Capture the cell that displays the provided text and extract its (X, Y) central coordinate. 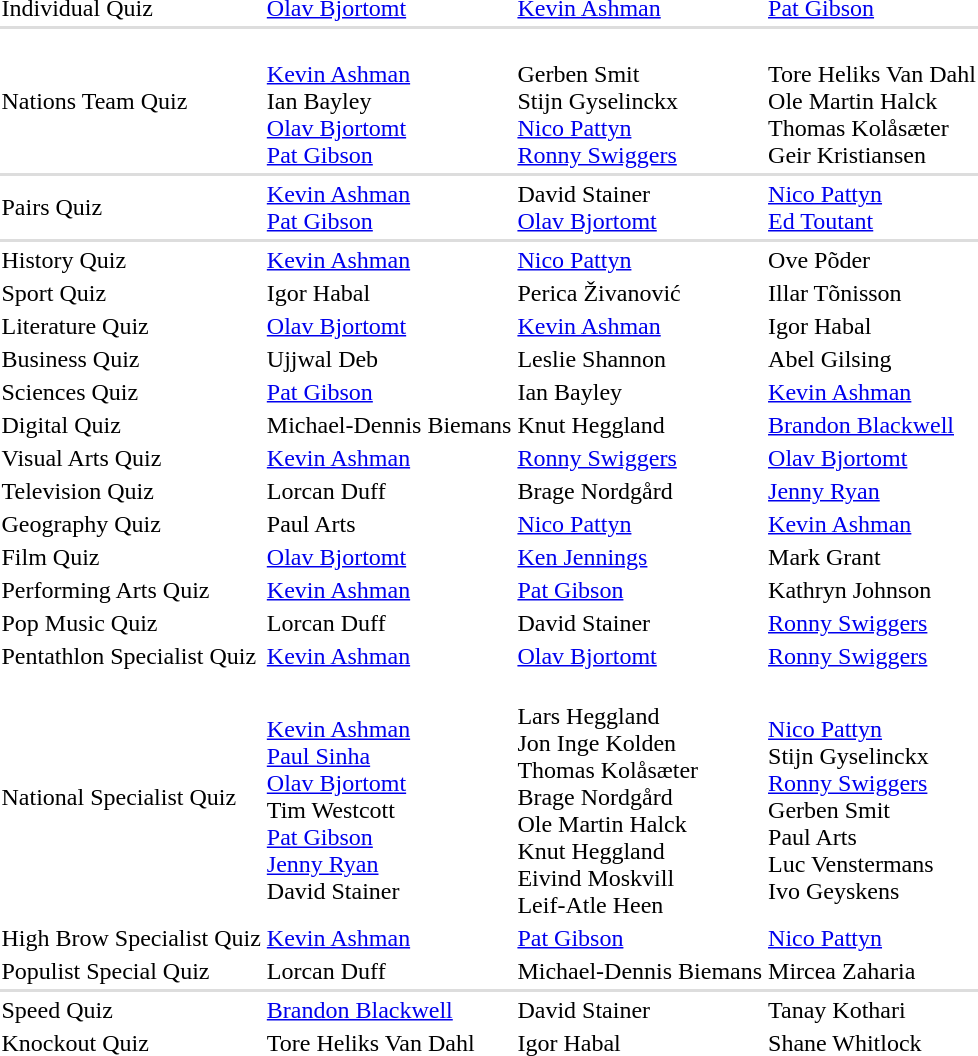
Mark Grant (872, 557)
Pentathlon Specialist Quiz (131, 656)
Lars HegglandJon Inge KoldenThomas KolåsæterBrage NordgårdOle Martin HalckKnut HegglandEivind MoskvillLeif-Atle Heen (640, 797)
Leslie Shannon (640, 359)
Kevin AshmanIan BayleyOlav BjortomtPat Gibson (389, 101)
Sport Quiz (131, 293)
Kevin Ashman Pat Gibson (389, 208)
Digital Quiz (131, 425)
Ken Jennings (640, 557)
Pairs Quiz (131, 208)
Nico Pattyn Ed Toutant (872, 208)
Paul Arts (389, 524)
Kathryn Johnson (872, 590)
Visual Arts Quiz (131, 458)
Literature Quiz (131, 326)
History Quiz (131, 260)
Kevin AshmanPaul Sinha Olav BjortomtTim WestcottPat GibsonJenny RyanDavid Stainer (389, 797)
Tanay Kothari (872, 1010)
Mircea Zaharia (872, 971)
Knut Heggland (640, 425)
Abel Gilsing (872, 359)
Film Quiz (131, 557)
Perica Živanović (640, 293)
Nations Team Quiz (131, 101)
Ian Bayley (640, 392)
Sciences Quiz (131, 392)
Illar Tõnisson (872, 293)
Populist Special Quiz (131, 971)
Jenny Ryan (872, 491)
Pop Music Quiz (131, 623)
David Stainer Olav Bjortomt (640, 208)
High Brow Specialist Quiz (131, 938)
National Specialist Quiz (131, 797)
Ujjwal Deb (389, 359)
Business Quiz (131, 359)
Geography Quiz (131, 524)
Tore Heliks Van DahlOle Martin HalckThomas KolåsæterGeir Kristiansen (872, 101)
Television Quiz (131, 491)
Brage Nordgård (640, 491)
Gerben SmitStijn GyselinckxNico PattynRonny Swiggers (640, 101)
Performing Arts Quiz (131, 590)
Speed Quiz (131, 1010)
Ove Põder (872, 260)
Nico PattynStijn GyselinckxRonny SwiggersGerben SmitPaul ArtsLuc VenstermansIvo Geyskens (872, 797)
